Return (x, y) of the center of cell containing provided text 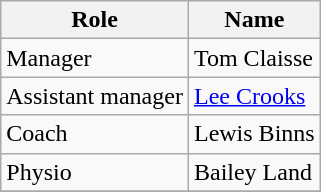
Physio (95, 172)
Assistant manager (95, 96)
Role (95, 20)
Lewis Binns (254, 134)
Tom Claisse (254, 58)
Manager (95, 58)
Name (254, 20)
Bailey Land (254, 172)
Lee Crooks (254, 96)
Coach (95, 134)
